Find where the given text appears and provide that cell's center as (X, Y) coordinate. 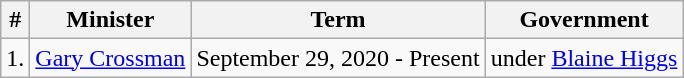
under Blaine Higgs (584, 58)
Minister (110, 20)
September 29, 2020 - Present (338, 58)
Term (338, 20)
Gary Crossman (110, 58)
1. (16, 58)
Government (584, 20)
# (16, 20)
